Identify which cell holds the provided text, then report its [X, Y] central coordinate. 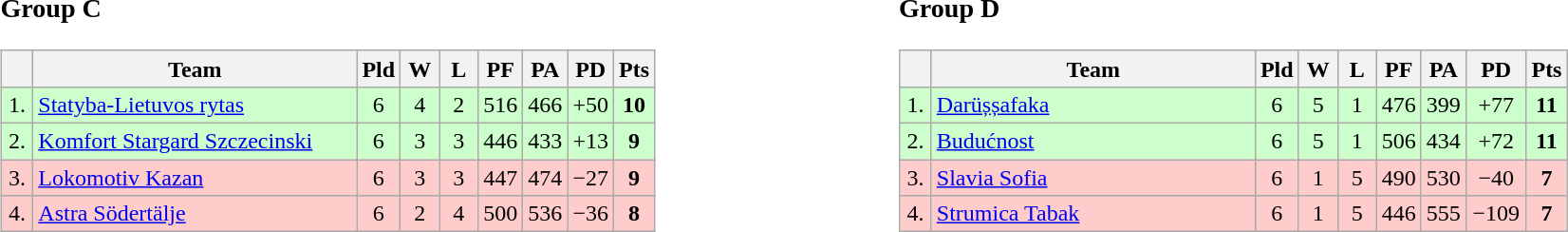
399 [1443, 105]
10 [634, 105]
434 [1443, 142]
+77 [1496, 105]
−36 [590, 214]
8 [634, 214]
−109 [1496, 214]
Astra Södertälje [196, 214]
466 [545, 105]
+72 [1496, 142]
Strumica Tabak [1093, 214]
506 [1399, 142]
433 [545, 142]
530 [1443, 178]
555 [1443, 214]
Slavia Sofia [1093, 178]
−40 [1496, 178]
536 [545, 214]
490 [1399, 178]
500 [501, 214]
Statyba-Lietuvos rytas [196, 105]
−27 [590, 178]
+13 [590, 142]
Lokomotiv Kazan [196, 178]
447 [501, 178]
474 [545, 178]
Darüșșafaka [1093, 105]
476 [1399, 105]
Komfort Stargard Szczecinski [196, 142]
Budućnost [1093, 142]
516 [501, 105]
+50 [590, 105]
